Output the (x, y) coordinate of the center of the cell containing the given text.  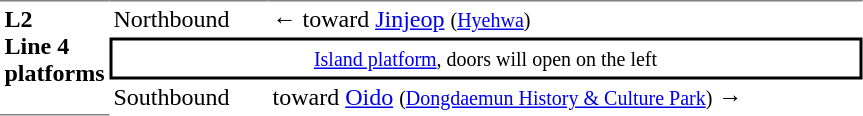
toward Oido (Dongdaemun History & Culture Park) → (565, 98)
Northbound (188, 19)
Southbound (188, 98)
Island platform, doors will open on the left (486, 59)
← toward Jinjeop (Hyehwa) (565, 19)
L2Line 4 platforms (54, 58)
